Extract the (X, Y) coordinate from the center of the cell holding the provided text.  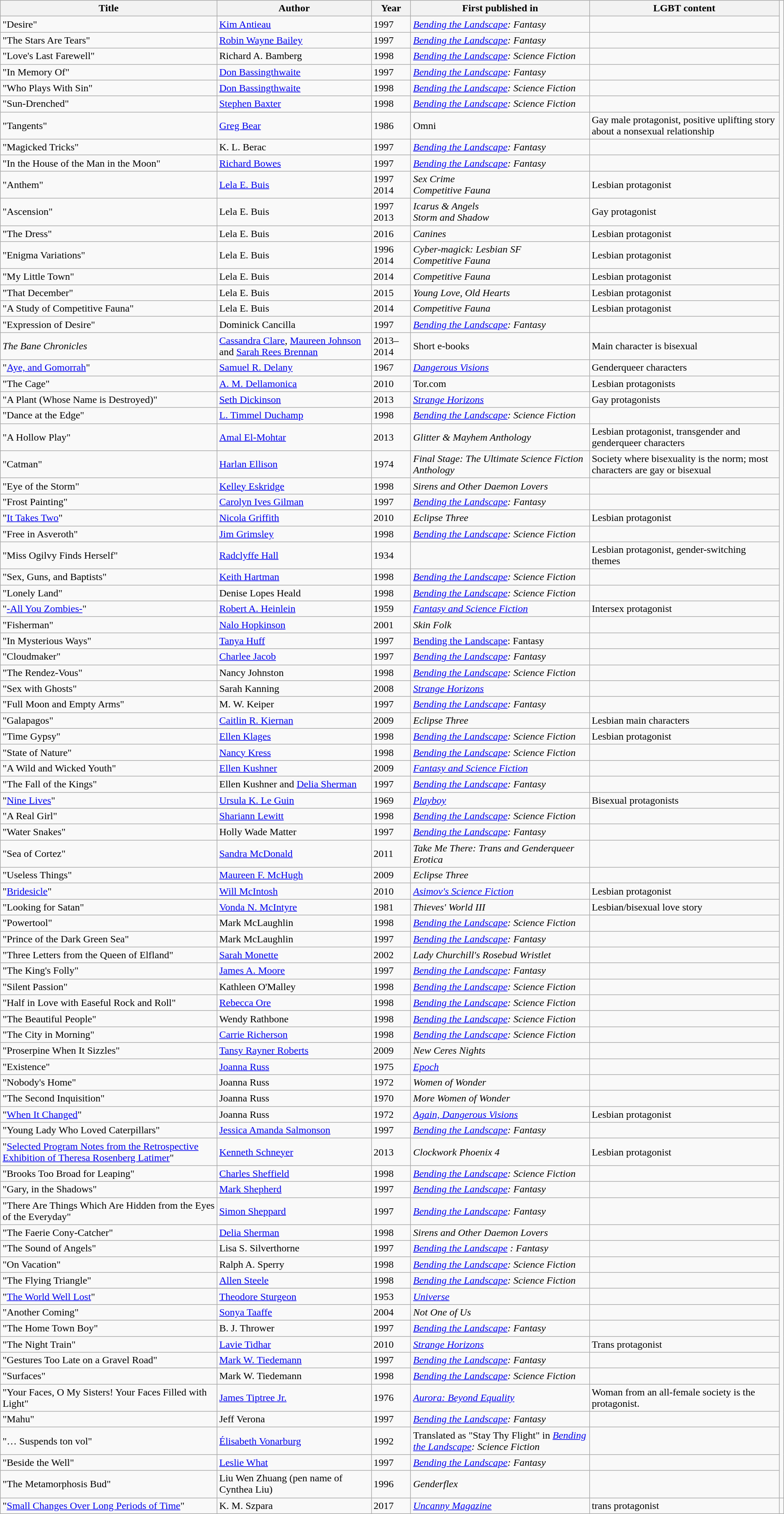
Lesbian main characters (684, 720)
"The Fall of the Kings" (109, 784)
2008 (391, 689)
Nancy Kress (294, 752)
Young Love, Old Hearts (500, 293)
19972014 (391, 184)
"Galapagos" (109, 720)
Author (294, 8)
"Dance at the Edge" (109, 415)
Delia Sherman (294, 1233)
"Tangents" (109, 126)
Jessica Amanda Salmonson (294, 1130)
2001 (391, 625)
Lesbian protagonists (684, 384)
Lesbian/bisexual love story (684, 907)
"-All You Zombies-" (109, 609)
Genderqueer characters (684, 368)
Keith Hartman (294, 577)
"Love's Last Farewell" (109, 56)
Ralph A. Sperry (294, 1264)
Dominick Cancilla (294, 325)
19962014 (391, 255)
"Mahu" (109, 1419)
"A Real Girl" (109, 816)
"Proserpine When It Sizzles" (109, 1050)
1974 (391, 464)
James Tiptree Jr. (294, 1398)
Asimov's Science Fiction (500, 891)
Stephen Baxter (294, 104)
Kathleen O'Malley (294, 987)
Lisa S. Silverthorne (294, 1248)
"Looking for Satan" (109, 907)
M. W. Keiper (294, 704)
Final Stage: The Ultimate Science Fiction Anthology (500, 464)
"The Stars Are Tears" (109, 40)
"The Home Town Boy" (109, 1328)
Carolyn Ives Gilman (294, 502)
"The Cage" (109, 384)
"Aye, and Gomorrah" (109, 368)
Gay male protagonist, positive uplifting story about a nonsexual relationship (684, 126)
Take Me There: Trans and Genderqueer Erotica (500, 854)
Samuel R. Delany (294, 368)
1967 (391, 368)
Carrie Richerson (294, 1034)
"The Flying Triangle" (109, 1280)
Sarah Kanning (294, 689)
"There Are Things Which Are Hidden from the Eyes of the Everyday" (109, 1211)
"… Suspends ton vol" (109, 1441)
"Sex, Guns, and Baptists" (109, 577)
More Women of Wonder (500, 1099)
"The Rendez-Vous" (109, 673)
19972013 (391, 212)
1976 (391, 1398)
Gay protagonist (684, 212)
LGBT content (684, 8)
Tanya Huff (294, 641)
"Gestures Too Late on a Gravel Road" (109, 1360)
"Gary, in the Shadows" (109, 1189)
"Sex with Ghosts" (109, 689)
1992 (391, 1441)
Nancy Johnston (294, 673)
"Cloudmaker" (109, 657)
"Beside the Well" (109, 1462)
"Existence" (109, 1067)
Tor.com (500, 384)
Robin Wayne Bailey (294, 40)
Ellen Kushner (294, 768)
Society where bisexuality is the norm; most characters are gay or bisexual (684, 464)
Kenneth Schneyer (294, 1152)
Lady Churchill's Rosebud Wristlet (500, 955)
Seth Dickinson (294, 400)
2002 (391, 955)
"On Vacation" (109, 1264)
"Another Coming" (109, 1312)
"The Beautiful People" (109, 1019)
Dangerous Visions (500, 368)
Simon Sheppard (294, 1211)
Epoch (500, 1067)
"Sun-Drenched" (109, 104)
2017 (391, 1506)
Playboy (500, 800)
Charles Sheffield (294, 1174)
Liu Wen Zhuang (pen name of Cynthea Liu) (294, 1484)
Icarus & AngelsStorm and Shadow (500, 212)
Allen Steele (294, 1280)
Trans protagonist (684, 1344)
"A Plant (Whose Name is Destroyed)" (109, 400)
Lavie Tidhar (294, 1344)
1969 (391, 800)
New Ceres Nights (500, 1050)
Short e-books (500, 346)
B. J. Thrower (294, 1328)
"Full Moon and Empty Arms" (109, 704)
"The Faerie Cony-Catcher" (109, 1233)
trans protagonist (684, 1506)
"The Dress" (109, 233)
Sandra McDonald (294, 854)
Ursula K. Le Guin (294, 800)
Nalo Hopkinson (294, 625)
"Lonely Land" (109, 593)
Tansy Rayner Roberts (294, 1050)
"Selected Program Notes from the Retrospective Exhibition of Theresa Rosenberg Latimer" (109, 1152)
Holly Wade Matter (294, 832)
Genderflex (500, 1484)
Lesbian protagonist, gender-switching themes (684, 555)
Jeff Verona (294, 1419)
"In Memory Of" (109, 72)
"When It Changed" (109, 1114)
"Catman" (109, 464)
"Useless Things" (109, 875)
Thieves' World III (500, 907)
1970 (391, 1099)
Aurora: Beyond Equality (500, 1398)
1959 (391, 609)
Not One of Us (500, 1312)
"Fisherman" (109, 625)
"State of Nature" (109, 752)
"In the House of the Man in the Moon" (109, 163)
"The World Well Lost" (109, 1296)
"Eye of the Storm" (109, 486)
Omni (500, 126)
2004 (391, 1312)
Élisabeth Vonarburg (294, 1441)
"Frost Painting" (109, 502)
Will McIntosh (294, 891)
"Three Letters from the Queen of Elfland" (109, 955)
"Bridesicle" (109, 891)
"Time Gypsy" (109, 736)
Amal El-Mohtar (294, 437)
Wendy Rathbone (294, 1019)
"Prince of the Dark Green Sea" (109, 939)
1981 (391, 907)
"A Hollow Play" (109, 437)
Shariann Lewitt (294, 816)
Richard A. Bamberg (294, 56)
Universe (500, 1296)
"That December" (109, 293)
Theodore Sturgeon (294, 1296)
"Sea of Cortez" (109, 854)
"The Second Inquisition" (109, 1099)
Mark Shepherd (294, 1189)
Ellen Kushner and Delia Sherman (294, 784)
Skin Folk (500, 625)
2011 (391, 854)
Ellen Klages (294, 736)
Lesbian protagonist, transgender and genderqueer characters (684, 437)
"Powertool" (109, 923)
Canines (500, 233)
"In Mysterious Ways" (109, 641)
Uncanny Magazine (500, 1506)
"Anthem" (109, 184)
"Expression of Desire" (109, 325)
Intersex protagonist (684, 609)
"Your Faces, O My Sisters! Your Faces Filled with Light" (109, 1398)
"My Little Town" (109, 277)
Harlan Ellison (294, 464)
Rebecca Ore (294, 1003)
"Free in Asveroth" (109, 534)
"Ascension" (109, 212)
Charlee Jacob (294, 657)
1986 (391, 126)
Leslie What (294, 1462)
"Magicked Tricks" (109, 147)
"Enigma Variations" (109, 255)
L. Timmel Duchamp (294, 415)
"Who Plays With Sin" (109, 88)
2015 (391, 293)
1953 (391, 1296)
"Water Snakes" (109, 832)
Vonda N. McIntyre (294, 907)
"The Night Train" (109, 1344)
"It Takes Two" (109, 518)
Main character is bisexual (684, 346)
Nicola Griffith (294, 518)
Bisexual protagonists (684, 800)
Bending the Landscape : Fantasy (500, 1248)
"Nine Lives" (109, 800)
Woman from an all-female society is the protagonist. (684, 1398)
1975 (391, 1067)
Robert A. Heinlein (294, 609)
"Miss Ogilvy Finds Herself" (109, 555)
Sex CrimeCompetitive Fauna (500, 184)
"The King's Folly" (109, 971)
"A Study of Competitive Fauna" (109, 309)
"A Wild and Wicked Youth" (109, 768)
James A. Moore (294, 971)
Cassandra Clare, Maureen Johnson and Sarah Rees Brennan (294, 346)
Again, Dangerous Visions (500, 1114)
Clockwork Phoenix 4 (500, 1152)
K. M. Szpara (294, 1506)
Women of Wonder (500, 1083)
Kim Antieau (294, 24)
"The Sound of Angels" (109, 1248)
K. L. Berac (294, 147)
A. M. Dellamonica (294, 384)
"Surfaces" (109, 1376)
1934 (391, 555)
2013–2014 (391, 346)
"Half in Love with Easeful Rock and Roll" (109, 1003)
"Small Changes Over Long Periods of Time" (109, 1506)
Sarah Monette (294, 955)
"Silent Passion" (109, 987)
"Young Lady Who Loved Caterpillars" (109, 1130)
Caitlin R. Kiernan (294, 720)
Jim Grimsley (294, 534)
Richard Bowes (294, 163)
The Bane Chronicles (109, 346)
Cyber-magick: Lesbian SFCompetitive Fauna (500, 255)
Kelley Eskridge (294, 486)
"The City in Morning" (109, 1034)
Maureen F. McHugh (294, 875)
2016 (391, 233)
"Brooks Too Broad for Leaping" (109, 1174)
"The Metamorphosis Bud" (109, 1484)
Gay protagonists (684, 400)
"Desire" (109, 24)
Sonya Taaffe (294, 1312)
Denise Lopes Heald (294, 593)
1996 (391, 1484)
Title (109, 8)
First published in (500, 8)
Glitter & Mayhem Anthology (500, 437)
Greg Bear (294, 126)
Radclyffe Hall (294, 555)
Year (391, 8)
"Nobody's Home" (109, 1083)
Translated as "Stay Thy Flight" in Bending the Landscape: Science Fiction (500, 1441)
